Detect which cell encompasses the target text, then output its [x, y] center coordinate. 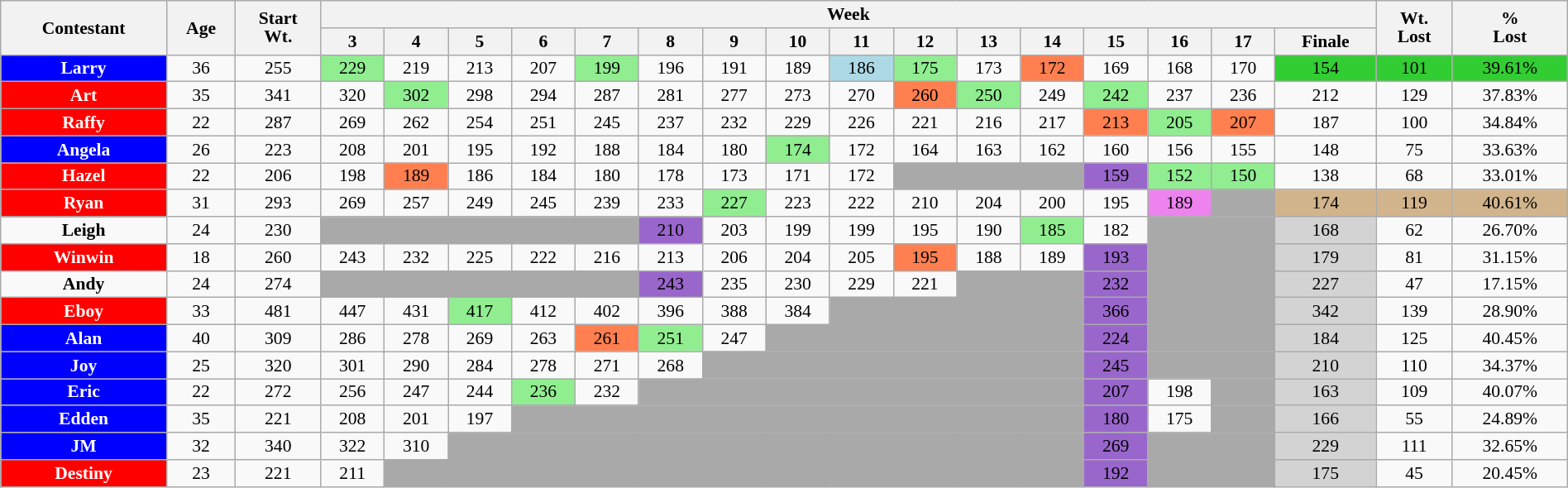
164 [925, 149]
342 [1326, 311]
270 [862, 96]
101 [1414, 68]
Edden [84, 420]
Destiny [84, 473]
JM [84, 447]
10 [797, 41]
Eric [84, 392]
34.37% [1510, 366]
37.83% [1510, 96]
9 [734, 41]
36 [200, 68]
185 [1052, 230]
25 [200, 366]
263 [543, 339]
309 [278, 339]
366 [1116, 311]
110 [1414, 366]
212 [1326, 96]
8 [670, 41]
Andy [84, 285]
4 [417, 41]
Angela [84, 149]
55 [1414, 420]
40.45% [1510, 339]
33.01% [1510, 177]
159 [1116, 177]
286 [352, 339]
196 [670, 68]
Wt.Lost [1414, 28]
20.45% [1510, 473]
Art [84, 96]
Finale [1326, 41]
200 [1052, 203]
40.07% [1510, 392]
31 [200, 203]
211 [352, 473]
272 [278, 392]
171 [797, 177]
Ryan [84, 203]
261 [607, 339]
254 [480, 122]
179 [1326, 258]
119 [1414, 203]
322 [352, 447]
75 [1414, 149]
388 [734, 311]
197 [480, 420]
341 [278, 96]
125 [1414, 339]
13 [989, 41]
5 [480, 41]
244 [480, 392]
235 [734, 285]
Raffy [84, 122]
160 [1116, 149]
281 [670, 96]
277 [734, 96]
255 [278, 68]
109 [1414, 392]
33 [200, 311]
40 [200, 339]
68 [1414, 177]
26 [200, 149]
138 [1326, 177]
217 [1052, 122]
301 [352, 366]
187 [1326, 122]
23 [200, 473]
256 [352, 392]
203 [734, 230]
302 [417, 96]
239 [607, 203]
417 [480, 311]
412 [543, 311]
Contestant [84, 28]
268 [670, 366]
396 [670, 311]
32 [200, 447]
233 [670, 203]
45 [1414, 473]
34.84% [1510, 122]
293 [278, 203]
447 [352, 311]
225 [480, 258]
224 [1116, 339]
166 [1326, 420]
7 [607, 41]
298 [480, 96]
111 [1414, 447]
190 [989, 230]
242 [1116, 96]
431 [417, 311]
273 [797, 96]
169 [1116, 68]
14 [1052, 41]
284 [480, 366]
40.61% [1510, 203]
Winwin [84, 258]
156 [1179, 149]
26.70% [1510, 230]
155 [1244, 149]
Leigh [84, 230]
262 [417, 122]
81 [1414, 258]
62 [1414, 230]
148 [1326, 149]
Joy [84, 366]
294 [543, 96]
219 [417, 68]
193 [1116, 258]
257 [417, 203]
18 [200, 258]
16 [1179, 41]
3 [352, 41]
Eboy [84, 311]
152 [1179, 177]
481 [278, 311]
139 [1414, 311]
170 [1244, 68]
17 [1244, 41]
%Lost [1510, 28]
Hazel [84, 177]
32.65% [1510, 447]
31.15% [1510, 258]
182 [1116, 230]
100 [1414, 122]
402 [607, 311]
Alan [84, 339]
154 [1326, 68]
178 [670, 177]
6 [543, 41]
12 [925, 41]
StartWt. [278, 28]
226 [862, 122]
310 [417, 447]
33.63% [1510, 149]
11 [862, 41]
150 [1244, 177]
250 [989, 96]
290 [417, 366]
340 [278, 447]
24.89% [1510, 420]
162 [1052, 149]
271 [607, 366]
Week [849, 15]
Larry [84, 68]
15 [1116, 41]
129 [1414, 96]
28.90% [1510, 311]
39.61% [1510, 68]
384 [797, 311]
274 [278, 285]
47 [1414, 285]
191 [734, 68]
17.15% [1510, 285]
Age [200, 28]
